Find where the given text appears and provide that cell's center as [x, y] coordinate. 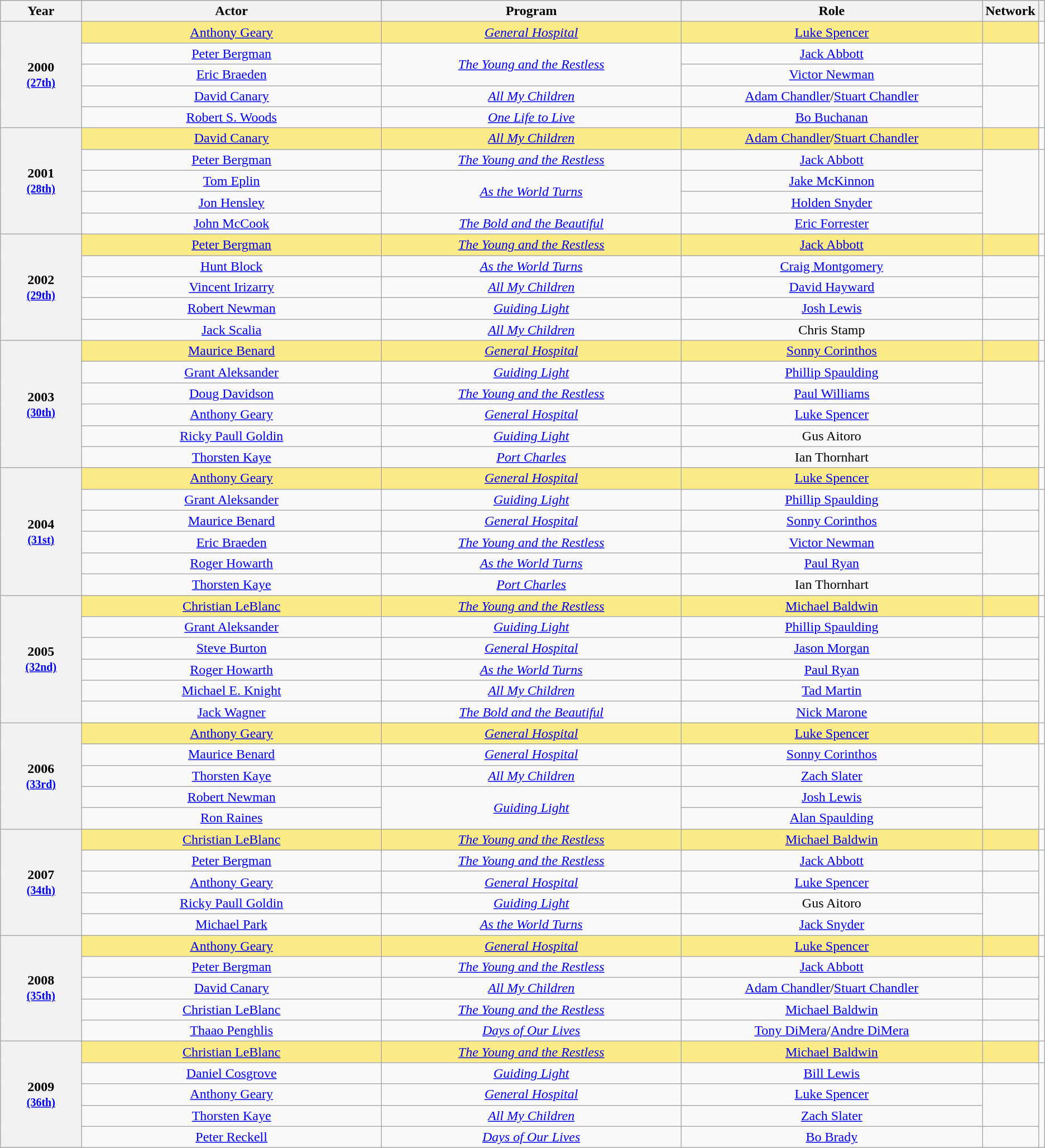
One Life to Live [531, 117]
Chris Stamp [832, 330]
Vincent Irizarry [231, 287]
Jack Wagner [231, 712]
Jack Snyder [832, 924]
Eric Forrester [832, 223]
Bo Brady [832, 1137]
Paul Williams [832, 393]
Bo Buchanan [832, 117]
Year [41, 11]
Tony DiMera/Andre DiMera [832, 1031]
Ron Raines [231, 818]
John McCook [231, 223]
Role [832, 11]
Bill Lewis [832, 1073]
2005 (32nd) [41, 659]
2003 (30th) [41, 404]
2009 (36th) [41, 1094]
Tom Eplin [231, 181]
Michael Park [231, 924]
Daniel Cosgrove [231, 1073]
Michael E. Knight [231, 691]
Jake McKinnon [832, 181]
Jon Hensley [231, 202]
Peter Reckell [231, 1137]
2004 (31st) [41, 531]
David Hayward [832, 287]
Tad Martin [832, 691]
Program [531, 11]
Jack Scalia [231, 330]
2000 (27th) [41, 75]
Thaao Penghlis [231, 1031]
2006 (33rd) [41, 776]
Doug Davidson [231, 393]
Jason Morgan [832, 649]
Craig Montgomery [832, 266]
Actor [231, 11]
2001 (28th) [41, 181]
Hunt Block [231, 266]
Robert S. Woods [231, 117]
Steve Burton [231, 649]
2007 (34th) [41, 882]
2008 (35th) [41, 988]
Network [1010, 11]
Holden Snyder [832, 202]
2002 (29th) [41, 287]
Alan Spaulding [832, 818]
Nick Marone [832, 712]
